Identify which cell holds the provided text, then report its (X, Y) central coordinate. 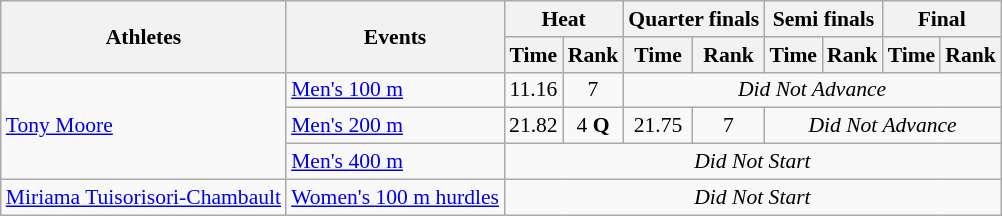
11.16 (534, 90)
Heat (564, 19)
21.75 (658, 126)
Tony Moore (144, 126)
Women's 100 m hurdles (395, 197)
Men's 100 m (395, 90)
4 Q (594, 126)
Men's 200 m (395, 126)
Miriama Tuisorisori-Chambault (144, 197)
Athletes (144, 36)
Quarter finals (694, 19)
Final (942, 19)
Events (395, 36)
Men's 400 m (395, 162)
21.82 (534, 126)
Semi finals (823, 19)
